For the text-containing cell, return its midpoint in (X, Y) coordinate format. 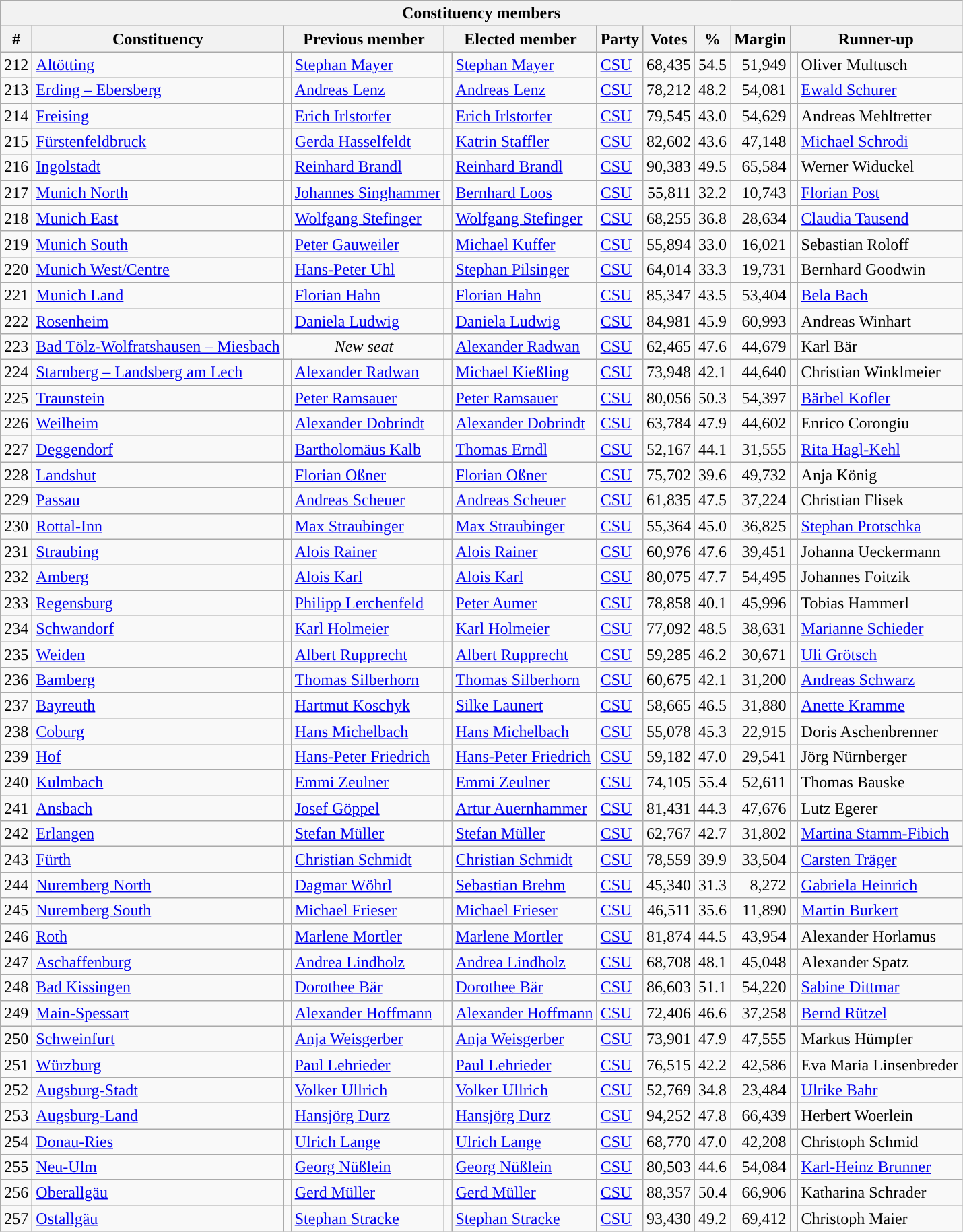
230 (16, 526)
45,048 (760, 962)
Margin (760, 39)
33.3 (712, 269)
Regensburg (158, 603)
84,981 (668, 321)
213 (16, 90)
43.5 (712, 295)
256 (16, 1193)
31,880 (760, 705)
33.0 (712, 244)
Martina Stamm-Fibich (879, 834)
54,081 (760, 90)
223 (16, 347)
214 (16, 116)
44.6 (712, 1167)
19,731 (760, 269)
44,640 (760, 372)
Elected member (521, 39)
Nuremberg South (158, 911)
47.5 (712, 500)
248 (16, 987)
47.7 (712, 577)
Oberallgäu (158, 1193)
229 (16, 500)
233 (16, 603)
53,404 (760, 295)
47.8 (712, 1115)
231 (16, 552)
Kulmbach (158, 783)
86,603 (668, 987)
42.2 (712, 1064)
80,503 (668, 1167)
42.7 (712, 834)
Hans-Peter Uhl (368, 269)
Christian Flisek (879, 500)
Main-Spessart (158, 1013)
54.5 (712, 65)
Munich East (158, 218)
251 (16, 1064)
Previous member (364, 39)
54,495 (760, 577)
85,347 (668, 295)
255 (16, 1167)
Hof (158, 757)
Erlangen (158, 834)
Jörg Nürnberger (879, 757)
222 (16, 321)
253 (16, 1115)
47,148 (760, 141)
Herbert Woerlein (879, 1115)
Thomas Erndl (524, 449)
Anette Kramme (879, 705)
254 (16, 1142)
224 (16, 372)
45.9 (712, 321)
44.3 (712, 808)
Amberg (158, 577)
32.2 (712, 193)
Christoph Schmid (879, 1142)
Rita Hagl-Kehl (879, 449)
Karl-Heinz Brunner (879, 1167)
55,078 (668, 731)
257 (16, 1219)
42,586 (760, 1064)
59,285 (668, 654)
78,212 (668, 90)
241 (16, 808)
Roth (158, 936)
44,679 (760, 347)
Ingolstadt (158, 167)
Munich South (158, 244)
35.6 (712, 911)
66,439 (760, 1115)
Ansbach (158, 808)
74,105 (668, 783)
50.3 (712, 398)
Katharina Schrader (879, 1193)
Starnberg – Landsberg am Lech (158, 372)
61,835 (668, 500)
225 (16, 398)
New seat (364, 347)
50.4 (712, 1193)
60,675 (668, 680)
Fürth (158, 860)
68,708 (668, 962)
243 (16, 860)
Johanna Ueckermann (879, 552)
Donau-Ries (158, 1142)
45.0 (712, 526)
218 (16, 218)
244 (16, 885)
59,182 (668, 757)
22,915 (760, 731)
68,770 (668, 1142)
Artur Auernhammer (524, 808)
62,767 (668, 834)
Anja König (879, 475)
Michael Kießling (524, 372)
54,220 (760, 987)
73,948 (668, 372)
Andreas Schwarz (879, 680)
252 (16, 1090)
236 (16, 680)
Party (620, 39)
247 (16, 962)
8,272 (760, 885)
Johannes Foitzik (879, 577)
29,541 (760, 757)
Altötting (158, 65)
227 (16, 449)
Bärbel Kofler (879, 398)
Coburg (158, 731)
82,602 (668, 141)
55,894 (668, 244)
Erding – Ebersberg (158, 90)
46,511 (668, 911)
64,014 (668, 269)
28,634 (760, 218)
216 (16, 167)
Markus Hümpfer (879, 1039)
46.6 (712, 1013)
54,084 (760, 1167)
Augsburg-Stadt (158, 1090)
Freising (158, 116)
220 (16, 269)
60,993 (760, 321)
37,258 (760, 1013)
Munich North (158, 193)
235 (16, 654)
Carsten Träger (879, 860)
49.5 (712, 167)
Straubing (158, 552)
45.3 (712, 731)
Alexander Horlamus (879, 936)
49.2 (712, 1219)
23,484 (760, 1090)
Bayreuth (158, 705)
Stephan Protschka (879, 526)
80,056 (668, 398)
234 (16, 628)
Sebastian Brehm (524, 885)
31,200 (760, 680)
Christian Winklmeier (879, 372)
34.8 (712, 1090)
47,555 (760, 1039)
Gabriela Heinrich (879, 885)
242 (16, 834)
Andreas Mehltretter (879, 116)
60,976 (668, 552)
Michael Kuffer (524, 244)
249 (16, 1013)
Peter Gauweiler (368, 244)
69,412 (760, 1219)
40.1 (712, 603)
Florian Post (879, 193)
Constituency members (481, 13)
90,383 (668, 167)
Gerda Hasselfeldt (368, 141)
78,559 (668, 860)
Munich West/Centre (158, 269)
31,555 (760, 449)
Bad Tölz-Wolfratshausen – Miesbach (158, 347)
44,602 (760, 424)
Marianne Schieder (879, 628)
Peter Aumer (524, 603)
221 (16, 295)
Uli Grötsch (879, 654)
93,430 (668, 1219)
Bela Bach (879, 295)
Rosenheim (158, 321)
55,811 (668, 193)
Oliver Multusch (879, 65)
36.8 (712, 218)
55,364 (668, 526)
Ulrike Bahr (879, 1090)
94,252 (668, 1115)
43.6 (712, 141)
78,858 (668, 603)
Schweinfurt (158, 1039)
217 (16, 193)
65,584 (760, 167)
52,611 (760, 783)
44.5 (712, 936)
Thomas Bauske (879, 783)
62,465 (668, 347)
239 (16, 757)
37,224 (760, 500)
66,906 (760, 1193)
Würzburg (158, 1064)
10,743 (760, 193)
Votes (668, 39)
Aschaffenburg (158, 962)
Doris Aschenbrenner (879, 731)
240 (16, 783)
Hartmut Koschyk (368, 705)
63,784 (668, 424)
88,357 (668, 1193)
Claudia Tausend (879, 218)
68,435 (668, 65)
81,874 (668, 936)
226 (16, 424)
80,075 (668, 577)
Weilheim (158, 424)
215 (16, 141)
Stephan Pilsinger (524, 269)
45,340 (668, 885)
228 (16, 475)
Bernd Rützel (879, 1013)
Bad Kissingen (158, 987)
33,504 (760, 860)
43,954 (760, 936)
Bernhard Goodwin (879, 269)
48.5 (712, 628)
212 (16, 65)
55.4 (712, 783)
Philipp Lerchenfeld (368, 603)
232 (16, 577)
77,092 (668, 628)
Bartholomäus Kalb (368, 449)
238 (16, 731)
% (712, 39)
48.1 (712, 962)
81,431 (668, 808)
47,676 (760, 808)
36,825 (760, 526)
39,451 (760, 552)
Fürstenfeldbruck (158, 141)
Sebastian Roloff (879, 244)
31.3 (712, 885)
Lutz Egerer (879, 808)
39.9 (712, 860)
43.0 (712, 116)
76,515 (668, 1064)
11,890 (760, 911)
51,949 (760, 65)
Michael Schrodi (879, 141)
39.6 (712, 475)
246 (16, 936)
Sabine Dittmar (879, 987)
Enrico Corongiu (879, 424)
73,901 (668, 1039)
Schwandorf (158, 628)
Johannes Singhammer (368, 193)
Deggendorf (158, 449)
52,167 (668, 449)
Landshut (158, 475)
# (16, 39)
Passau (158, 500)
Silke Launert (524, 705)
49,732 (760, 475)
Josef Göppel (368, 808)
245 (16, 911)
Dagmar Wöhrl (368, 885)
16,021 (760, 244)
45,996 (760, 603)
Katrin Staffler (524, 141)
Alexander Spatz (879, 962)
237 (16, 705)
58,665 (668, 705)
79,545 (668, 116)
54,629 (760, 116)
Traunstein (158, 398)
Martin Burkert (879, 911)
Tobias Hammerl (879, 603)
Augsburg-Land (158, 1115)
Weiden (158, 654)
Neu-Ulm (158, 1167)
Eva Maria Linsenbreder (879, 1064)
54,397 (760, 398)
219 (16, 244)
46.5 (712, 705)
Bernhard Loos (524, 193)
44.1 (712, 449)
Constituency (158, 39)
Karl Bär (879, 347)
Runner-up (875, 39)
38,631 (760, 628)
Christoph Maier (879, 1219)
72,406 (668, 1013)
48.2 (712, 90)
Ewald Schurer (879, 90)
75,702 (668, 475)
Rottal-Inn (158, 526)
250 (16, 1039)
Werner Widuckel (879, 167)
Andreas Winhart (879, 321)
52,769 (668, 1090)
30,671 (760, 654)
68,255 (668, 218)
Nuremberg North (158, 885)
51.1 (712, 987)
Ostallgäu (158, 1219)
46.2 (712, 654)
Munich Land (158, 295)
31,802 (760, 834)
42,208 (760, 1142)
Bamberg (158, 680)
